Return [x, y] of the center of cell containing provided text 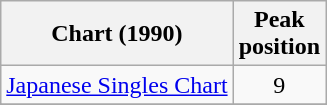
9 [279, 85]
Chart (1990) [117, 34]
Peakposition [279, 34]
Japanese Singles Chart [117, 85]
